Return the [x, y] coordinate for the center point of the cell that contains the specified text.  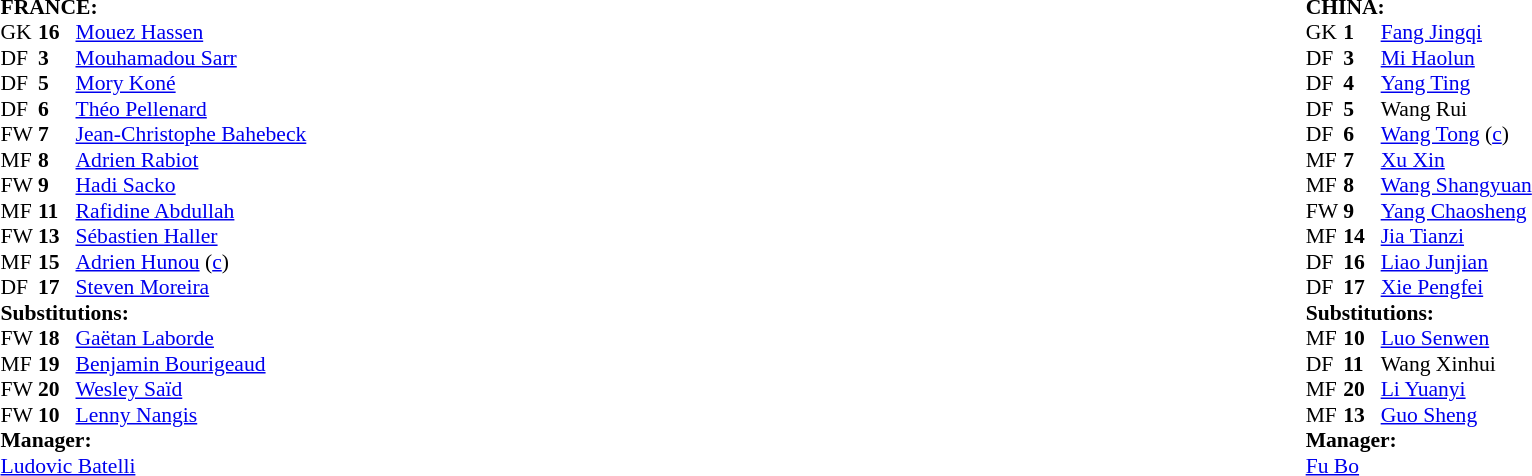
14 [1362, 237]
Mouez Hassen [192, 33]
Luo Senwen [1456, 339]
19 [57, 364]
Yang Ting [1456, 83]
Adrien Rabiot [192, 160]
Xu Xin [1456, 160]
Liao Junjian [1456, 262]
Mouhamadou Sarr [192, 58]
Guo Sheng [1456, 415]
1 [1362, 33]
Li Yuanyi [1456, 389]
Steven Moreira [192, 287]
Mi Haolun [1456, 58]
18 [57, 339]
Fang Jingqi [1456, 33]
Gaëtan Laborde [192, 339]
Adrien Hunou (c) [192, 262]
Jean-Christophe Bahebeck [192, 135]
4 [1362, 83]
Xie Pengfei [1456, 287]
Hadi Sacko [192, 185]
Jia Tianzi [1456, 237]
Théo Pellenard [192, 109]
Wang Xinhui [1456, 364]
Mory Koné [192, 83]
Wang Shangyuan [1456, 185]
Sébastien Haller [192, 237]
Wang Rui [1456, 109]
Wang Tong (c) [1456, 135]
Benjamin Bourigeaud [192, 364]
Lenny Nangis [192, 415]
15 [57, 262]
Wesley Saïd [192, 389]
Yang Chaosheng [1456, 211]
Rafidine Abdullah [192, 211]
